Locate the cell with the specified text and output its (x, y) center coordinate. 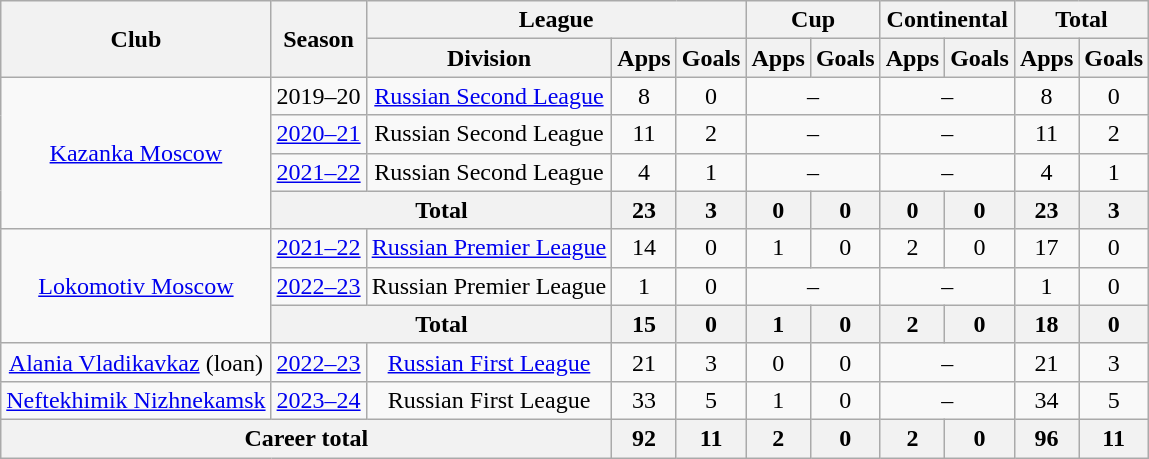
34 (1046, 400)
Season (318, 39)
Division (489, 58)
Cup (813, 20)
92 (644, 438)
Alania Vladikavkaz (loan) (136, 362)
Career total (306, 438)
Kazanka Moscow (136, 153)
Continental (947, 20)
33 (644, 400)
96 (1046, 438)
17 (1046, 248)
15 (644, 324)
2020–21 (318, 134)
2019–20 (318, 96)
League (556, 20)
Lokomotiv Moscow (136, 286)
Club (136, 39)
Neftekhimik Nizhnekamsk (136, 400)
2023–24 (318, 400)
18 (1046, 324)
14 (644, 248)
